For the text-containing cell, return its midpoint in [X, Y] coordinate format. 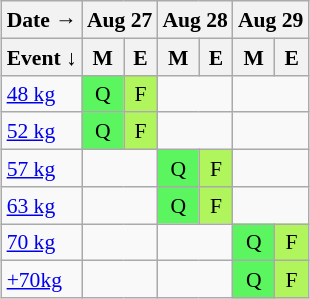
Event ↓ [42, 56]
Aug 27 [120, 20]
52 kg [42, 130]
57 kg [42, 168]
Date → [42, 20]
Aug 28 [195, 20]
Aug 29 [271, 20]
+70kg [42, 280]
63 kg [42, 204]
70 kg [42, 242]
48 kg [42, 94]
